From the cell containing the given text, extract its center point as (x, y) coordinate. 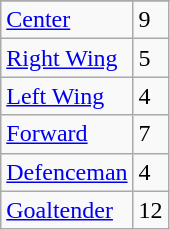
Left Wing (67, 96)
Defenceman (67, 172)
12 (150, 210)
9 (150, 20)
Center (67, 20)
5 (150, 58)
Goaltender (67, 210)
7 (150, 134)
Forward (67, 134)
Right Wing (67, 58)
